Return [x, y] of the center of cell containing provided text 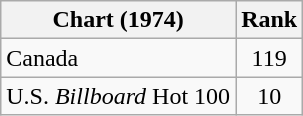
U.S. Billboard Hot 100 [118, 96]
119 [270, 58]
Canada [118, 58]
Rank [270, 20]
10 [270, 96]
Chart (1974) [118, 20]
